Search for the cell housing the specified text and yield its [x, y] center coordinate. 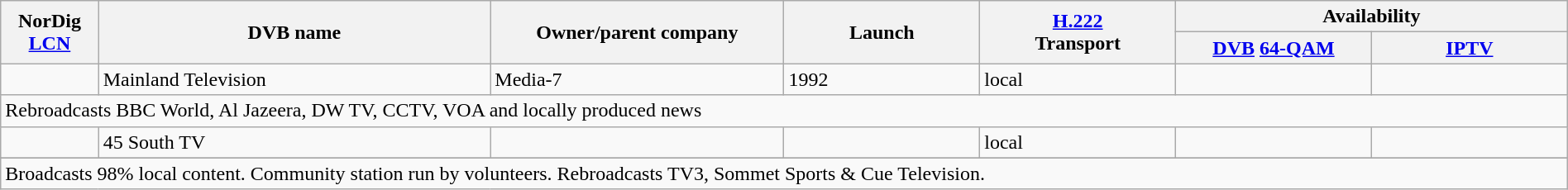
DVB name [294, 32]
Mainland Television [294, 79]
1992 [882, 79]
Launch [882, 32]
Availability [1372, 17]
Owner/parent company [637, 32]
IPTV [1469, 48]
NorDigLCN [50, 32]
Media-7 [637, 79]
45 South TV [294, 142]
H.222Transport [1078, 32]
DVB 64-QAM [1274, 48]
Broadcasts 98% local content. Community station run by volunteers. Rebroadcasts TV3, Sommet Sports & Cue Television. [784, 173]
Rebroadcasts BBC World, Al Jazeera, DW TV, CCTV, VOA and locally produced news [784, 111]
